Return the [x, y] coordinate for the center point of the cell that contains the specified text.  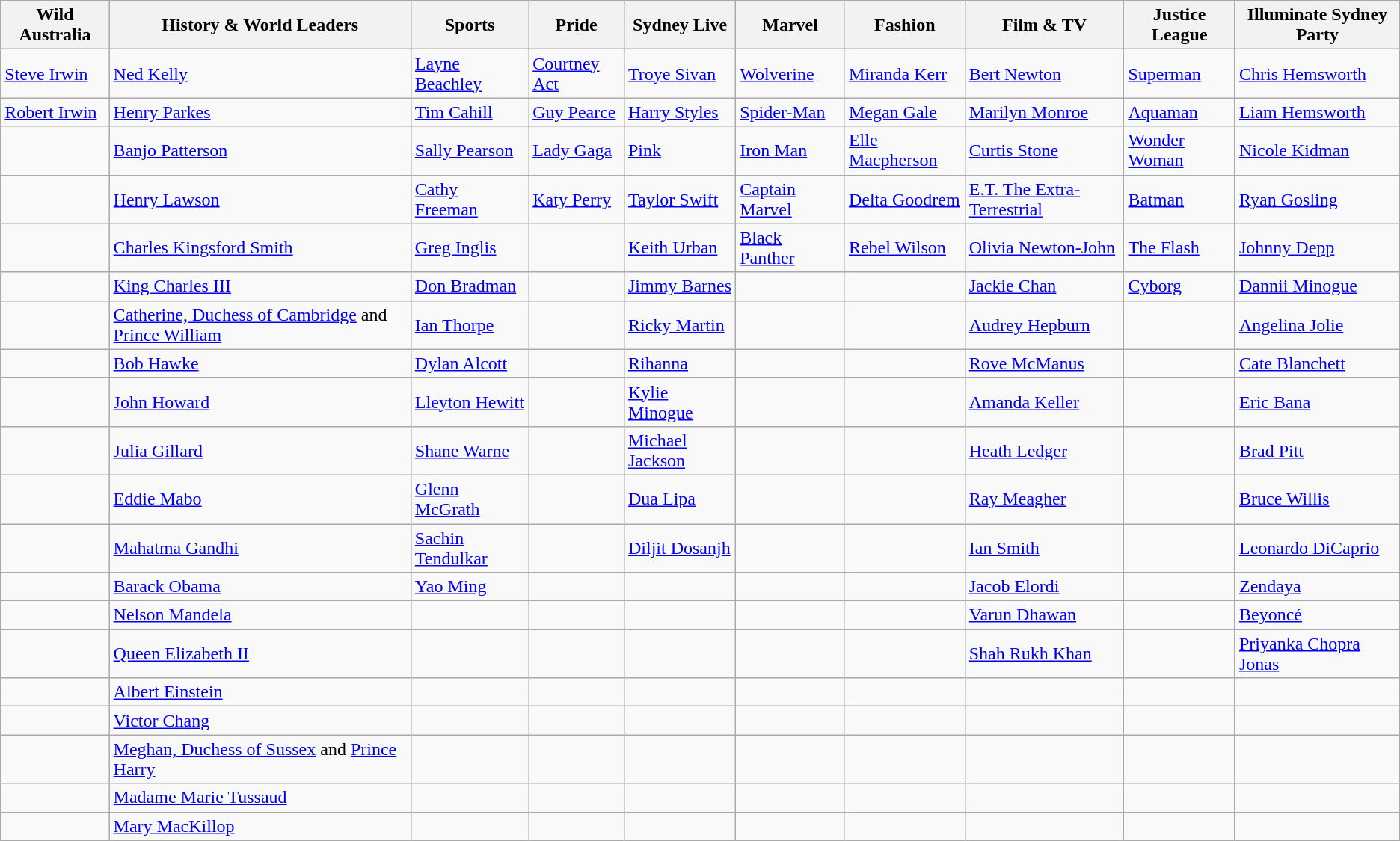
Ian Smith [1044, 547]
Brad Pitt [1317, 450]
Taylor Swift [679, 199]
Amanda Keller [1044, 402]
Rebel Wilson [905, 248]
King Charles III [260, 286]
Zendaya [1317, 587]
Spider-Man [790, 112]
Jimmy Barnes [679, 286]
Chris Hemsworth [1317, 73]
Bob Hawke [260, 363]
Shane Warne [470, 450]
Olivia Newton-John [1044, 248]
Henry Lawson [260, 199]
Wolverine [790, 73]
Albert Einstein [260, 692]
Charles Kingsford Smith [260, 248]
Fashion [905, 25]
Ricky Martin [679, 324]
Angelina Jolie [1317, 324]
Banjo Patterson [260, 151]
Catherine, Duchess of Cambridge and Prince William [260, 324]
Nelson Mandela [260, 615]
Black Panther [790, 248]
Aquaman [1180, 112]
Liam Hemsworth [1317, 112]
Courtney Act [577, 73]
Bruce Willis [1317, 499]
Rihanna [679, 363]
Henry Parkes [260, 112]
Marilyn Monroe [1044, 112]
Guy Pearce [577, 112]
Kylie Minogue [679, 402]
Ian Thorpe [470, 324]
Cathy Freeman [470, 199]
Megan Gale [905, 112]
Jackie Chan [1044, 286]
Leonardo DiCaprio [1317, 547]
Keith Urban [679, 248]
Madame Marie Tussaud [260, 798]
Marvel [790, 25]
Rove McManus [1044, 363]
Victor Chang [260, 721]
Captain Marvel [790, 199]
Tim Cahill [470, 112]
Johnny Depp [1317, 248]
Superman [1180, 73]
Miranda Kerr [905, 73]
Sports [470, 25]
Eric Bana [1317, 402]
Don Bradman [470, 286]
Illuminate Sydney Party [1317, 25]
Dua Lipa [679, 499]
Glenn McGrath [470, 499]
Wonder Woman [1180, 151]
Dannii Minogue [1317, 286]
Sally Pearson [470, 151]
Curtis Stone [1044, 151]
Yao Ming [470, 587]
Shah Rukh Khan [1044, 653]
Barack Obama [260, 587]
Justice League [1180, 25]
Pink [679, 151]
Heath Ledger [1044, 450]
Priyanka Chopra Jonas [1317, 653]
Varun Dhawan [1044, 615]
Sydney Live [679, 25]
Robert Irwin [55, 112]
Diljit Dosanjh [679, 547]
Batman [1180, 199]
Dylan Alcott [470, 363]
Steve Irwin [55, 73]
Troye Sivan [679, 73]
Jacob Elordi [1044, 587]
Harry Styles [679, 112]
Meghan, Duchess of Sussex and Prince Harry [260, 760]
Beyoncé [1317, 615]
John Howard [260, 402]
Eddie Mabo [260, 499]
Mahatma Gandhi [260, 547]
Mary MacKillop [260, 826]
Sachin Tendulkar [470, 547]
Nicole Kidman [1317, 151]
Delta Goodrem [905, 199]
Audrey Hepburn [1044, 324]
Ray Meagher [1044, 499]
History & World Leaders [260, 25]
Film & TV [1044, 25]
Elle Macpherson [905, 151]
The Flash [1180, 248]
Iron Man [790, 151]
Wild Australia [55, 25]
Ryan Gosling [1317, 199]
Katy Perry [577, 199]
Julia Gillard [260, 450]
Cate Blanchett [1317, 363]
Bert Newton [1044, 73]
Greg Inglis [470, 248]
Lady Gaga [577, 151]
Layne Beachley [470, 73]
Ned Kelly [260, 73]
Queen Elizabeth II [260, 653]
Lleyton Hewitt [470, 402]
Cyborg [1180, 286]
E.T. The Extra-Terrestrial [1044, 199]
Pride [577, 25]
Michael Jackson [679, 450]
